Capture the cell that displays the provided text and extract its (x, y) central coordinate. 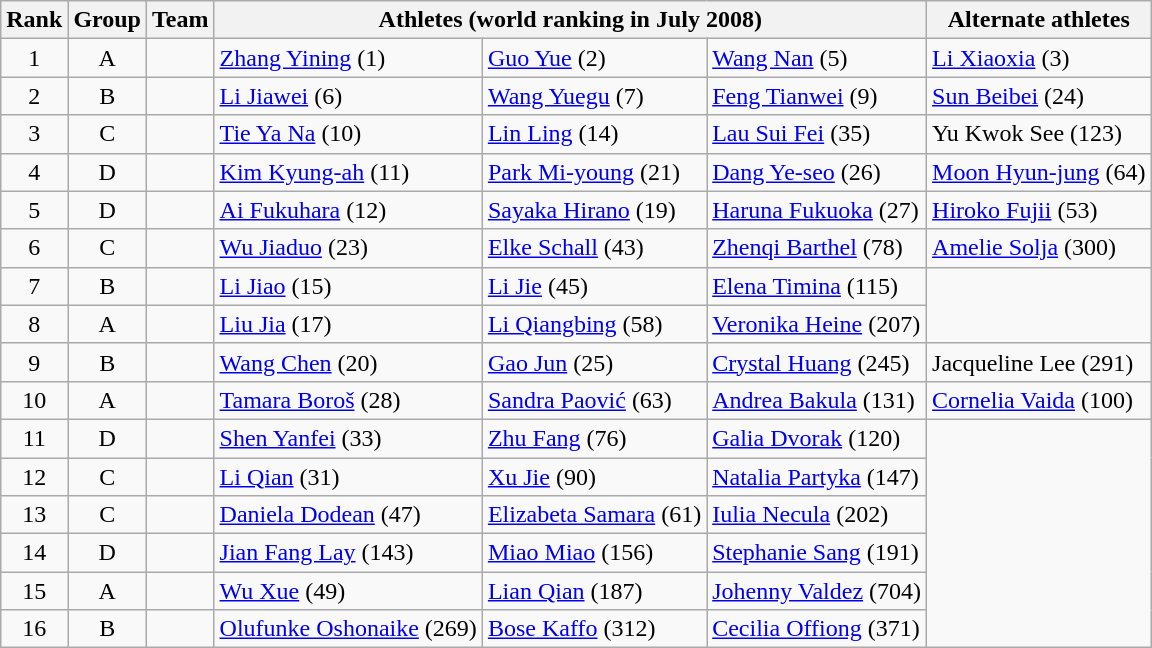
Amelie Solja (300) (1039, 248)
Athletes (world ranking in July 2008) (570, 20)
8 (34, 324)
Zhang Yining (1) (348, 58)
Elke Schall (43) (594, 248)
Andrea Bakula (131) (817, 400)
Cecilia Offiong (371) (817, 629)
Lau Sui Fei (35) (817, 134)
6 (34, 248)
5 (34, 210)
Tie Ya Na (10) (348, 134)
Olufunke Oshonaike (269) (348, 629)
Jian Fang Lay (143) (348, 553)
Moon Hyun-jung (64) (1039, 172)
Alternate athletes (1039, 20)
Bose Kaffo (312) (594, 629)
2 (34, 96)
Zhenqi Barthel (78) (817, 248)
Iulia Necula (202) (817, 515)
Wu Xue (49) (348, 591)
Li Qian (31) (348, 477)
Xu Jie (90) (594, 477)
12 (34, 477)
Sun Beibei (24) (1039, 96)
Crystal Huang (245) (817, 362)
13 (34, 515)
Li Jie (45) (594, 286)
Galia Dvorak (120) (817, 438)
Stephanie Sang (191) (817, 553)
Guo Yue (2) (594, 58)
Elena Timina (115) (817, 286)
Ai Fukuhara (12) (348, 210)
Sandra Paović (63) (594, 400)
Group (108, 20)
Rank (34, 20)
Yu Kwok See (123) (1039, 134)
14 (34, 553)
Gao Jun (25) (594, 362)
Miao Miao (156) (594, 553)
Johenny Valdez (704) (817, 591)
Dang Ye-seo (26) (817, 172)
Li Jiao (15) (348, 286)
Haruna Fukuoka (27) (817, 210)
Wang Chen (20) (348, 362)
Wu Jiaduo (23) (348, 248)
Li Jiawei (6) (348, 96)
Liu Jia (17) (348, 324)
Wang Nan (5) (817, 58)
Shen Yanfei (33) (348, 438)
Sayaka Hirano (19) (594, 210)
Daniela Dodean (47) (348, 515)
10 (34, 400)
7 (34, 286)
Hiroko Fujii (53) (1039, 210)
Team (181, 20)
Cornelia Vaida (100) (1039, 400)
Zhu Fang (76) (594, 438)
3 (34, 134)
Feng Tianwei (9) (817, 96)
Jacqueline Lee (291) (1039, 362)
15 (34, 591)
Kim Kyung-ah (11) (348, 172)
11 (34, 438)
Elizabeta Samara (61) (594, 515)
1 (34, 58)
Park Mi-young (21) (594, 172)
Natalia Partyka (147) (817, 477)
Lian Qian (187) (594, 591)
16 (34, 629)
Lin Ling (14) (594, 134)
9 (34, 362)
Li Xiaoxia (3) (1039, 58)
Tamara Boroš (28) (348, 400)
Li Qiangbing (58) (594, 324)
4 (34, 172)
Veronika Heine (207) (817, 324)
Wang Yuegu (7) (594, 96)
